Capture the cell that displays the provided text and extract its (x, y) central coordinate. 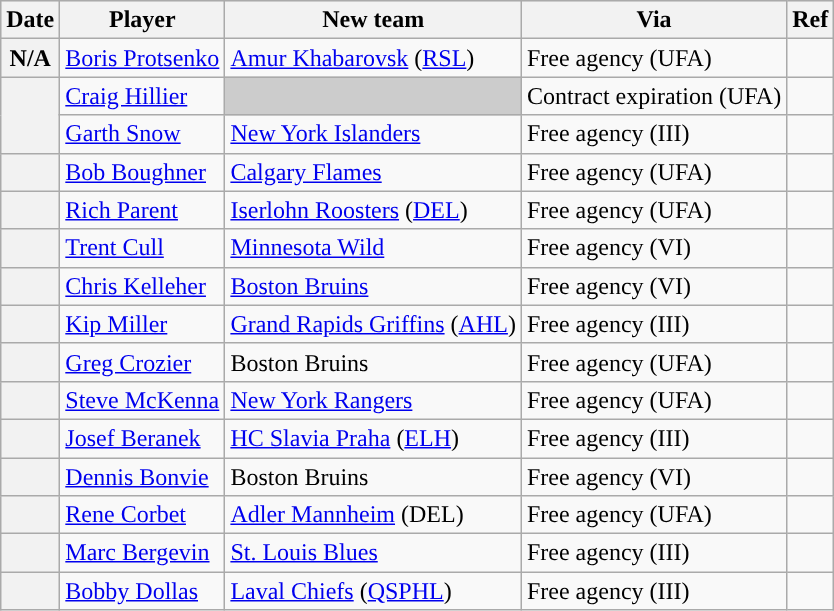
Date (30, 20)
Steve McKenna (142, 400)
Greg Crozier (142, 362)
Bob Boughner (142, 172)
Craig Hillier (142, 96)
Player (142, 20)
Adler Mannheim (DEL) (374, 515)
Rene Corbet (142, 515)
Amur Khabarovsk (RSL) (374, 58)
New York Rangers (374, 400)
HC Slavia Praha (ELH) (374, 438)
Kip Miller (142, 324)
Dennis Bonvie (142, 477)
Bobby Dollas (142, 591)
Contract expiration (UFA) (654, 96)
Iserlohn Roosters (DEL) (374, 210)
Josef Beranek (142, 438)
Rich Parent (142, 210)
Via (654, 20)
Minnesota Wild (374, 248)
St. Louis Blues (374, 553)
Trent Cull (142, 248)
New team (374, 20)
Ref (810, 20)
New York Islanders (374, 134)
Laval Chiefs (QSPHL) (374, 591)
Chris Kelleher (142, 286)
Marc Bergevin (142, 553)
Boris Protsenko (142, 58)
Calgary Flames (374, 172)
Grand Rapids Griffins (AHL) (374, 324)
Garth Snow (142, 134)
N/A (30, 58)
